From the cell containing the given text, extract its center point as [x, y] coordinate. 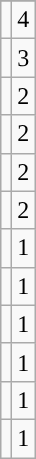
3 [24, 58]
4 [24, 20]
